Determine the [X, Y] coordinate at the center of the cell enclosing the given text.  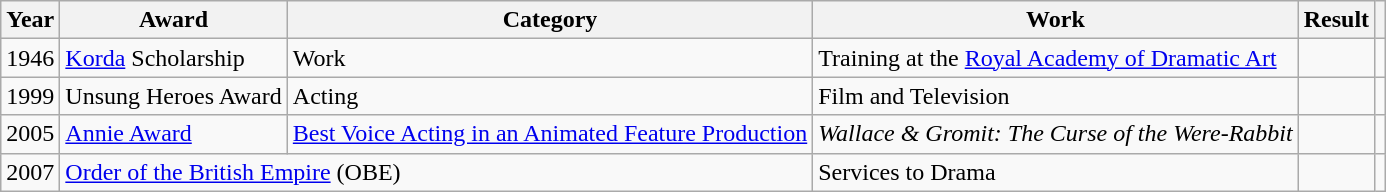
Acting [550, 96]
1946 [30, 58]
Category [550, 20]
Unsung Heroes Award [174, 96]
Year [30, 20]
Services to Drama [1056, 172]
Film and Television [1056, 96]
Result [1336, 20]
Annie Award [174, 134]
2005 [30, 134]
1999 [30, 96]
Award [174, 20]
Training at the Royal Academy of Dramatic Art [1056, 58]
Wallace & Gromit: The Curse of the Were-Rabbit [1056, 134]
Best Voice Acting in an Animated Feature Production [550, 134]
Order of the British Empire (OBE) [436, 172]
2007 [30, 172]
Korda Scholarship [174, 58]
